For the text-containing cell, return its midpoint in [x, y] coordinate format. 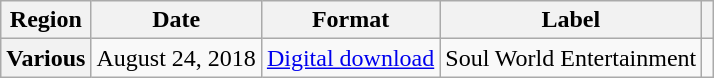
Format [350, 20]
Region [46, 20]
August 24, 2018 [176, 58]
Digital download [350, 58]
Various [46, 58]
Date [176, 20]
Soul World Entertainment [571, 58]
Label [571, 20]
